Locate the cell with the specified text and output its (x, y) center coordinate. 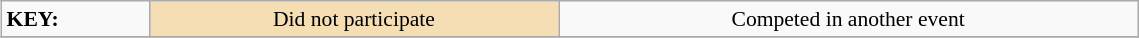
Did not participate (354, 19)
Competed in another event (848, 19)
KEY: (76, 19)
